Extract the [x, y] coordinate from the center of the cell holding the provided text.  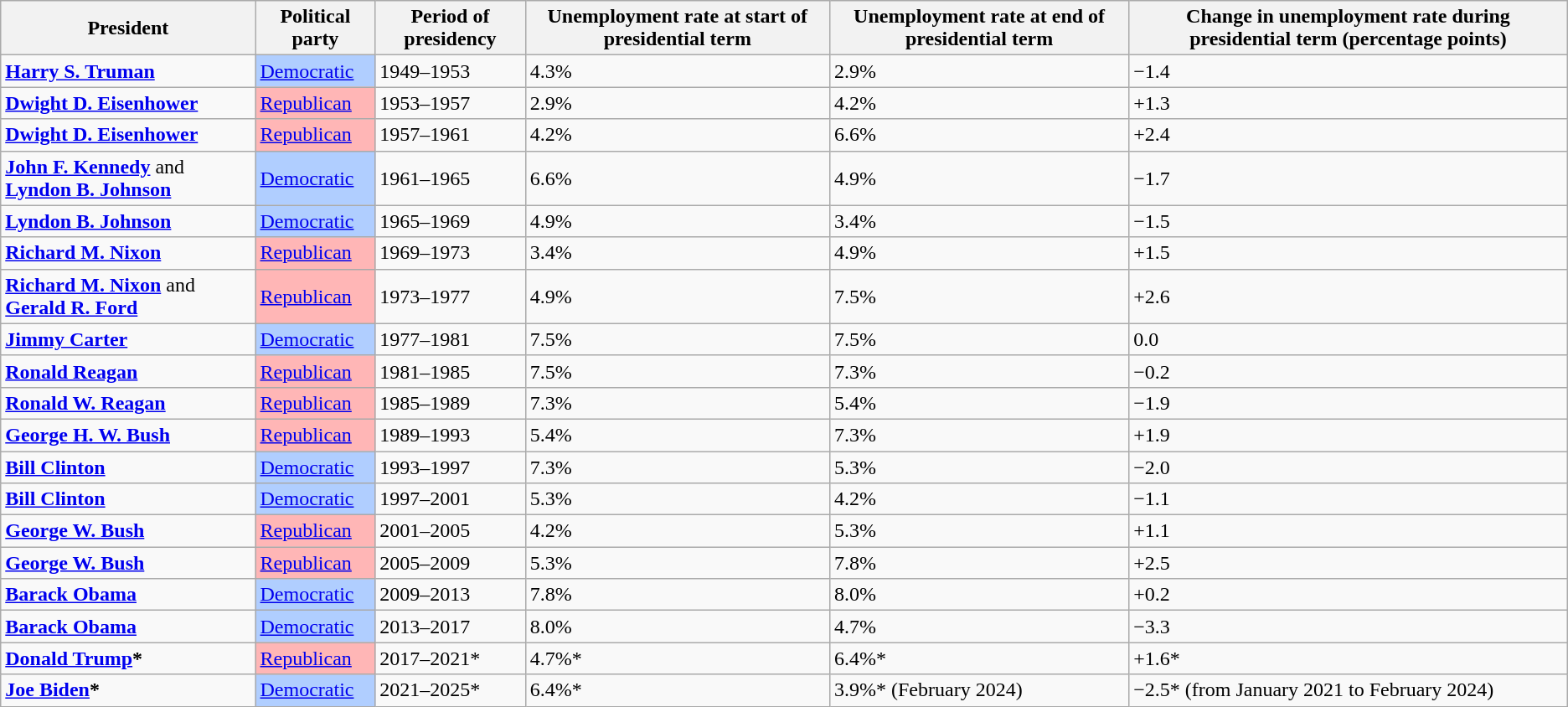
−1.1 [1349, 499]
2021–2025* [451, 690]
2005–2009 [451, 563]
1989–1993 [451, 435]
+1.3 [1349, 103]
−1.9 [1349, 403]
Political party [315, 28]
Period of presidency [451, 28]
1981–1985 [451, 371]
George H. W. Bush [128, 435]
1997–2001 [451, 499]
1985–1989 [451, 403]
−2.0 [1349, 467]
+2.4 [1349, 135]
John F. Kennedy and Lyndon B. Johnson [128, 178]
2009–2013 [451, 595]
1993–1997 [451, 467]
4.7%* [677, 658]
+0.2 [1349, 595]
Unemployment rate at end of presidential term [978, 28]
Jimmy Carter [128, 339]
2017–2021* [451, 658]
−3.3 [1349, 627]
3.9%* (February 2024) [978, 690]
President [128, 28]
2013–2017 [451, 627]
+2.5 [1349, 563]
Donald Trump* [128, 658]
−0.2 [1349, 371]
+2.6 [1349, 297]
Lyndon B. Johnson [128, 221]
2001–2005 [451, 531]
−1.7 [1349, 178]
1965–1969 [451, 221]
−1.5 [1349, 221]
Joe Biden* [128, 690]
0.0 [1349, 339]
Ronald Reagan [128, 371]
1977–1981 [451, 339]
−1.4 [1349, 71]
1949–1953 [451, 71]
Change in unemployment rate during presidential term (percentage points) [1349, 28]
Richard M. Nixon [128, 253]
−2.5* (from January 2021 to February 2024) [1349, 690]
1969–1973 [451, 253]
1953–1957 [451, 103]
+1.9 [1349, 435]
Unemployment rate at start of presidential term [677, 28]
+1.1 [1349, 531]
1957–1961 [451, 135]
Richard M. Nixon and Gerald R. Ford [128, 297]
4.7% [978, 627]
4.3% [677, 71]
+1.5 [1349, 253]
Harry S. Truman [128, 71]
1973–1977 [451, 297]
1961–1965 [451, 178]
Ronald W. Reagan [128, 403]
+1.6* [1349, 658]
